Pinpoint the cell where the given text exists, returning its [X, Y] midpoint coordinate. 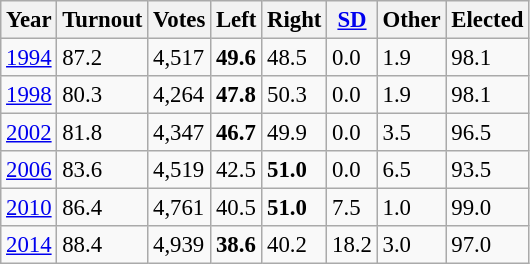
7.5 [352, 208]
Right [294, 20]
83.6 [102, 170]
2006 [29, 170]
Elected [488, 20]
2010 [29, 208]
97.0 [488, 245]
4,939 [180, 245]
3.0 [412, 245]
4,347 [180, 133]
81.8 [102, 133]
Votes [180, 20]
42.5 [236, 170]
18.2 [352, 245]
40.2 [294, 245]
4,517 [180, 58]
87.2 [102, 58]
3.5 [412, 133]
96.5 [488, 133]
38.6 [236, 245]
48.5 [294, 58]
80.3 [102, 95]
4,264 [180, 95]
40.5 [236, 208]
86.4 [102, 208]
Left [236, 20]
Other [412, 20]
4,761 [180, 208]
49.6 [236, 58]
93.5 [488, 170]
49.9 [294, 133]
1994 [29, 58]
4,519 [180, 170]
6.5 [412, 170]
47.8 [236, 95]
88.4 [102, 245]
1998 [29, 95]
SD [352, 20]
50.3 [294, 95]
Year [29, 20]
99.0 [488, 208]
2002 [29, 133]
Turnout [102, 20]
46.7 [236, 133]
2014 [29, 245]
1.0 [412, 208]
